Detect which cell encompasses the target text, then output its (X, Y) center coordinate. 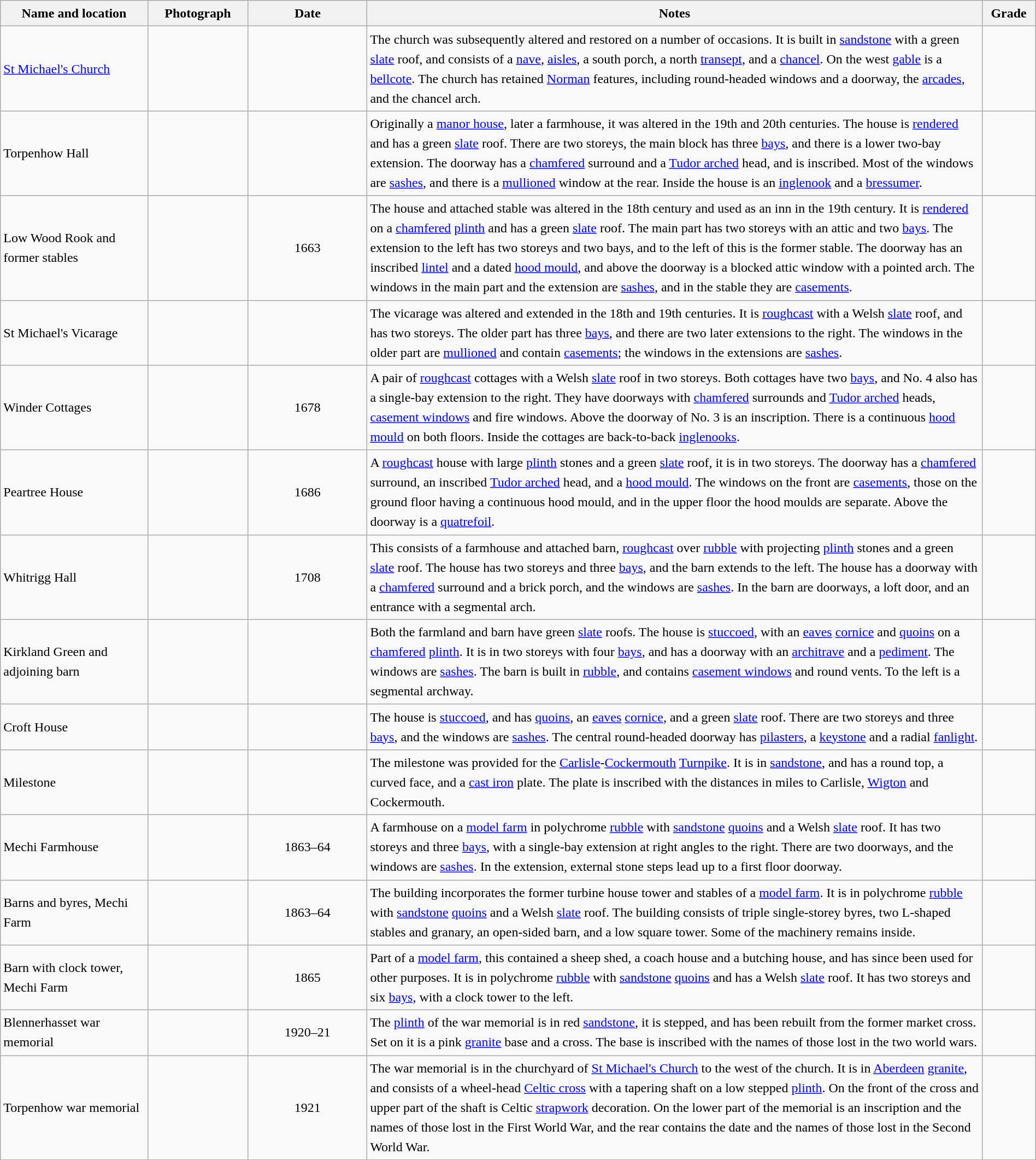
1663 (308, 248)
Notes (674, 13)
1865 (308, 977)
Torpenhow Hall (74, 153)
Winder Cottages (74, 408)
Kirkland Green and adjoining barn (74, 661)
Photograph (198, 13)
Croft House (74, 727)
Low Wood Rook and former stables (74, 248)
Blennerhasset war memorial (74, 1033)
Barn with clock tower, Mechi Farm (74, 977)
Mechi Farmhouse (74, 847)
Torpenhow war memorial (74, 1108)
Barns and byres, Mechi Farm (74, 913)
Peartree House (74, 492)
1921 (308, 1108)
1678 (308, 408)
Grade (1009, 13)
Whitrigg Hall (74, 577)
Date (308, 13)
1708 (308, 577)
1920–21 (308, 1033)
Milestone (74, 782)
1686 (308, 492)
Name and location (74, 13)
St Michael's Vicarage (74, 332)
St Michael's Church (74, 69)
